Return [x, y] of the center of cell containing provided text 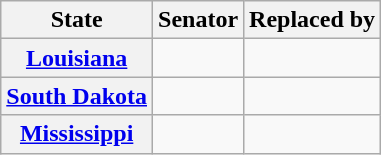
South Dakota [77, 96]
Louisiana [77, 58]
State [77, 20]
Senator [198, 20]
Replaced by [312, 20]
Mississippi [77, 134]
